From the cell containing the given text, extract its center point as (x, y) coordinate. 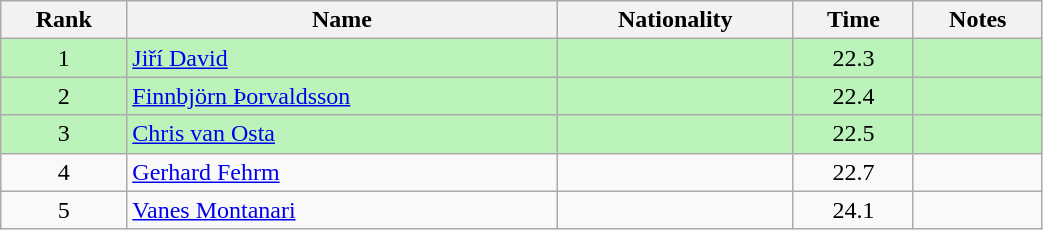
22.4 (853, 96)
Vanes Montanari (342, 210)
Name (342, 20)
24.1 (853, 210)
2 (64, 96)
Chris van Osta (342, 134)
3 (64, 134)
5 (64, 210)
Nationality (675, 20)
Jiří David (342, 58)
22.7 (853, 172)
Time (853, 20)
22.3 (853, 58)
4 (64, 172)
22.5 (853, 134)
Rank (64, 20)
Gerhard Fehrm (342, 172)
1 (64, 58)
Notes (978, 20)
Finnbjörn Þorvaldsson (342, 96)
